For the text-containing cell, return its midpoint in (x, y) coordinate format. 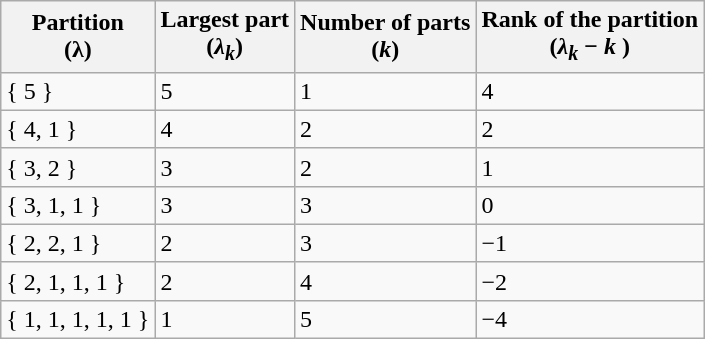
−2 (590, 281)
Number of parts (k) (386, 36)
{ 3, 2 } (78, 167)
{ 1, 1, 1, 1, 1 } (78, 319)
{ 2, 1, 1, 1 } (78, 281)
{ 2, 2, 1 } (78, 243)
{ 4, 1 } (78, 129)
{ 3, 1, 1 } (78, 205)
−4 (590, 319)
Rank of the partition (λk − k ) (590, 36)
Largest part (λk) (225, 36)
−1 (590, 243)
{ 5 } (78, 91)
0 (590, 205)
Partition (λ) (78, 36)
